Determine the (x, y) coordinate at the center of the cell enclosing the given text.  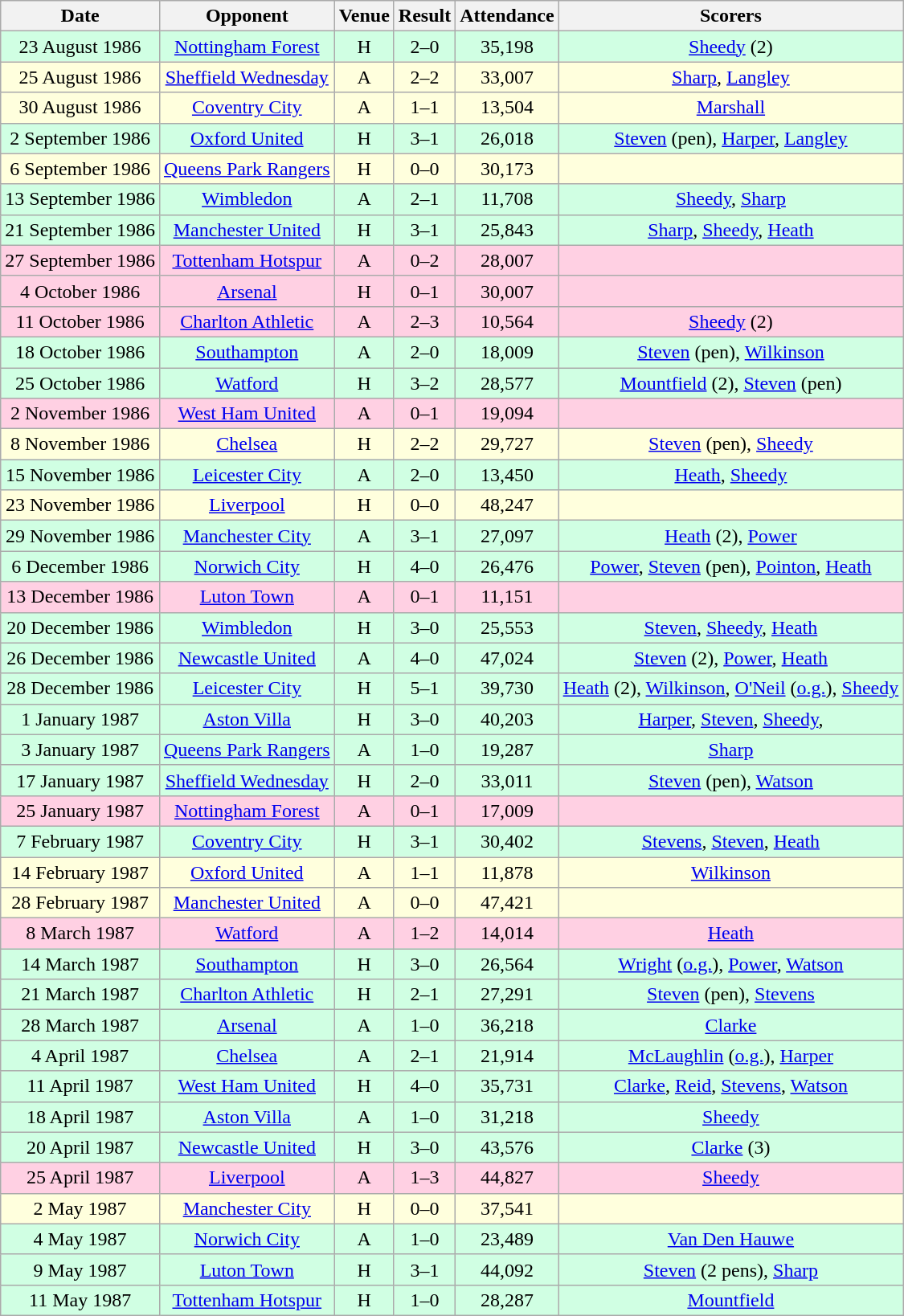
Mountfield (2), Steven (pen) (731, 383)
31,218 (507, 1117)
33,007 (507, 77)
Scorers (731, 16)
Stevens, Steven, Heath (731, 841)
27,097 (507, 536)
3 January 1987 (80, 750)
Power, Steven (pen), Pointon, Heath (731, 566)
25 August 1986 (80, 77)
28 December 1986 (80, 689)
3–2 (424, 383)
Van Den Hauwe (731, 1239)
9 May 1987 (80, 1269)
29,727 (507, 444)
19,287 (507, 750)
Sharp (731, 750)
Sheedy, Sharp (731, 199)
8 March 1987 (80, 934)
Steven, Sheedy, Heath (731, 627)
5–1 (424, 689)
13 September 1986 (80, 199)
13,504 (507, 108)
Heath, Sheedy (731, 475)
17 January 1987 (80, 780)
18 April 1987 (80, 1117)
14 March 1987 (80, 964)
McLaughlin (o.g.), Harper (731, 1056)
2–3 (424, 321)
Wilkinson (731, 872)
47,024 (507, 658)
33,011 (507, 780)
26,018 (507, 138)
15 November 1986 (80, 475)
10,564 (507, 321)
13 December 1986 (80, 597)
Result (424, 16)
11,708 (507, 199)
35,731 (507, 1086)
Marshall (731, 108)
17,009 (507, 811)
36,218 (507, 1025)
18 October 1986 (80, 352)
29 November 1986 (80, 536)
Date (80, 16)
13,450 (507, 475)
2 September 1986 (80, 138)
4 April 1987 (80, 1056)
1–2 (424, 934)
Attendance (507, 16)
23 August 1986 (80, 47)
Clarke (3) (731, 1147)
1 January 1987 (80, 719)
2 November 1986 (80, 414)
30,007 (507, 291)
Steven (2), Power, Heath (731, 658)
Steven (pen), Stevens (731, 995)
28 February 1987 (80, 903)
39,730 (507, 689)
28 March 1987 (80, 1025)
Venue (364, 16)
14,014 (507, 934)
30 August 1986 (80, 108)
25,843 (507, 230)
11 May 1987 (80, 1300)
27,291 (507, 995)
30,402 (507, 841)
48,247 (507, 505)
7 February 1987 (80, 841)
2 May 1987 (80, 1208)
20 April 1987 (80, 1147)
20 December 1986 (80, 627)
23,489 (507, 1239)
Steven (2 pens), Sharp (731, 1269)
4 May 1987 (80, 1239)
11 October 1986 (80, 321)
Sharp, Langley (731, 77)
21 September 1986 (80, 230)
Harper, Steven, Sheedy, (731, 719)
0–2 (424, 260)
44,092 (507, 1269)
25 April 1987 (80, 1178)
Steven (pen), Sheedy (731, 444)
11 April 1987 (80, 1086)
40,203 (507, 719)
21,914 (507, 1056)
28,577 (507, 383)
1–3 (424, 1178)
43,576 (507, 1147)
25 January 1987 (80, 811)
Sharp, Sheedy, Heath (731, 230)
11,878 (507, 872)
Opponent (247, 16)
47,421 (507, 903)
Heath (2), Wilkinson, O'Neil (o.g.), Sheedy (731, 689)
28,007 (507, 260)
26 December 1986 (80, 658)
44,827 (507, 1178)
25,553 (507, 627)
6 December 1986 (80, 566)
Wright (o.g.), Power, Watson (731, 964)
8 November 1986 (80, 444)
Steven (pen), Wilkinson (731, 352)
26,476 (507, 566)
19,094 (507, 414)
Mountfield (731, 1300)
14 February 1987 (80, 872)
37,541 (507, 1208)
28,287 (507, 1300)
18,009 (507, 352)
30,173 (507, 169)
Clarke (731, 1025)
11,151 (507, 597)
23 November 1986 (80, 505)
26,564 (507, 964)
21 March 1987 (80, 995)
Steven (pen), Watson (731, 780)
35,198 (507, 47)
25 October 1986 (80, 383)
6 September 1986 (80, 169)
Heath (2), Power (731, 536)
Steven (pen), Harper, Langley (731, 138)
Heath (731, 934)
Clarke, Reid, Stevens, Watson (731, 1086)
4 October 1986 (80, 291)
27 September 1986 (80, 260)
